Search for the cell housing the specified text and yield its [x, y] center coordinate. 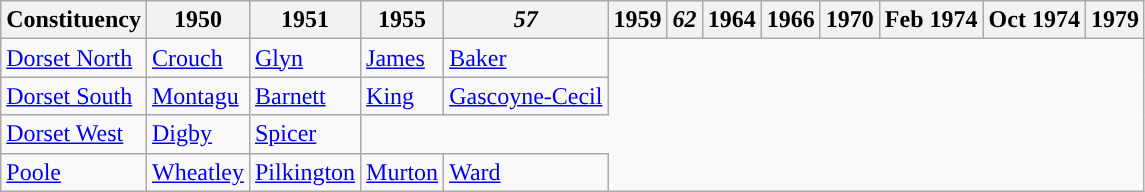
Glyn [304, 58]
1951 [304, 20]
Ward [526, 172]
62 [684, 20]
Baker [526, 58]
Montagu [198, 96]
Feb 1974 [931, 20]
Spicer [304, 134]
1950 [198, 20]
1970 [850, 20]
Oct 1974 [1034, 20]
Barnett [304, 96]
57 [526, 20]
Crouch [198, 58]
Poole [74, 172]
Gascoyne-Cecil [526, 96]
1964 [732, 20]
Constituency [74, 20]
King [402, 96]
James [402, 58]
Wheatley [198, 172]
1959 [638, 20]
Digby [198, 134]
Murton [402, 172]
Dorset North [74, 58]
1955 [402, 20]
1979 [1114, 20]
1966 [790, 20]
Dorset South [74, 96]
Dorset West [74, 134]
Pilkington [304, 172]
